Locate the cell with the specified text and output its (x, y) center coordinate. 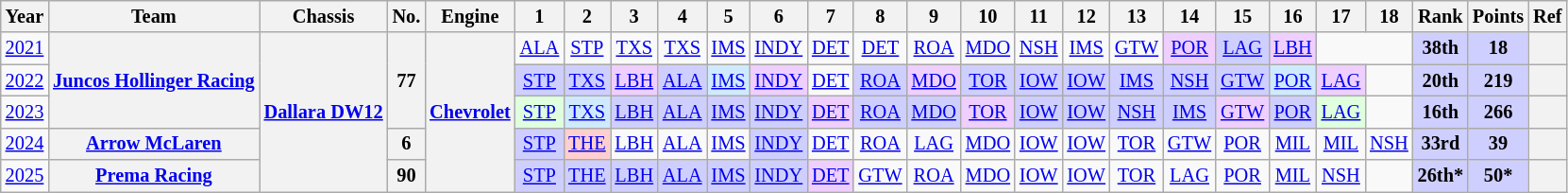
38th (1441, 48)
11 (1038, 16)
Chevrolet (470, 112)
15 (1242, 16)
2025 (25, 176)
16th (1441, 112)
No. (407, 16)
39 (1498, 144)
2024 (25, 144)
2021 (25, 48)
Year (25, 16)
Points (1498, 16)
14 (1189, 16)
26th* (1441, 176)
Arrow McLaren (153, 144)
50* (1498, 176)
Chassis (324, 16)
Ref (1547, 16)
Juncos Hollinger Racing (153, 79)
Engine (470, 16)
7 (831, 16)
16 (1292, 16)
3 (633, 16)
20th (1441, 80)
13 (1137, 16)
77 (407, 79)
90 (407, 176)
Team (153, 16)
1 (540, 16)
2022 (25, 80)
219 (1498, 80)
2 (587, 16)
33rd (1441, 144)
2023 (25, 112)
Dallara DW12 (324, 112)
9 (933, 16)
17 (1341, 16)
8 (880, 16)
Rank (1441, 16)
Prema Racing (153, 176)
10 (987, 16)
4 (683, 16)
266 (1498, 112)
12 (1086, 16)
5 (729, 16)
